Detect which cell encompasses the target text, then output its (X, Y) center coordinate. 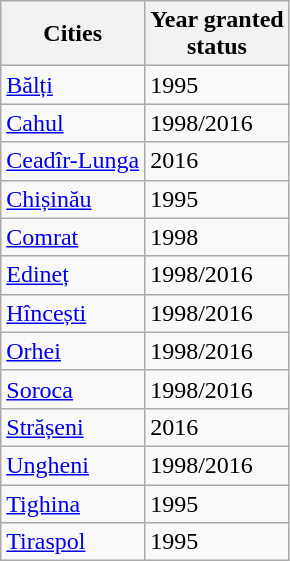
Ceadîr-Lunga (73, 161)
Soroca (73, 389)
Edineț (73, 275)
Hîncești (73, 313)
Tiraspol (73, 542)
Chișinău (73, 199)
Comrat (73, 237)
Cities (73, 34)
Bălți (73, 85)
Strășeni (73, 427)
Orhei (73, 351)
1998 (218, 237)
Ungheni (73, 465)
Tighina (73, 503)
Year grantedstatus (218, 34)
Cahul (73, 123)
